Extract the [x, y] coordinate from the center of the cell holding the provided text.  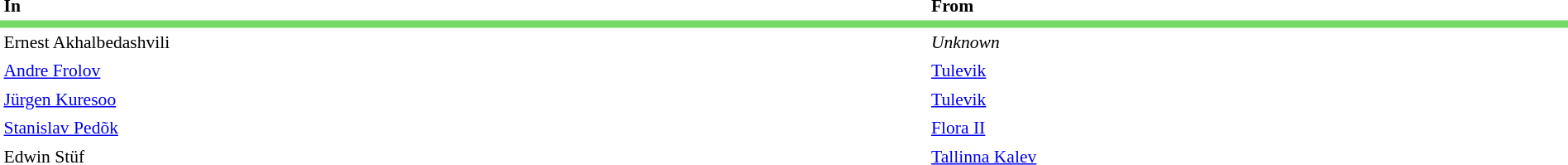
Andre Frolov [463, 70]
Unknown [1236, 42]
Flora II [1236, 128]
Ernest Akhalbedashvili [463, 42]
Jürgen Kuresoo [463, 99]
Stanislav Pedõk [463, 128]
